Scan for the cell matching the given text and deliver its [x, y] coordinate at center. 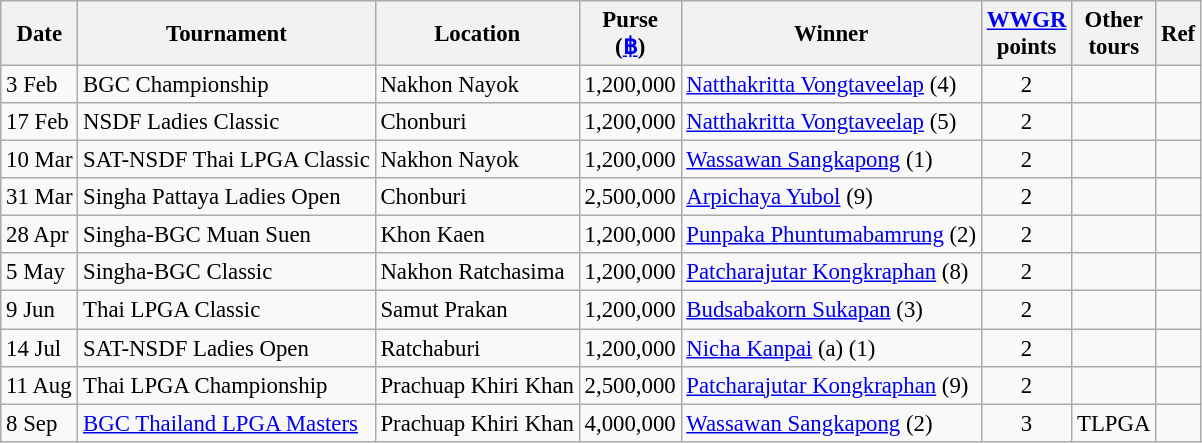
14 Jul [40, 348]
11 Aug [40, 385]
Budsabakorn Sukapan (3) [831, 310]
Wassawan Sangkapong (1) [831, 160]
WWGRpoints [1026, 34]
Samut Prakan [477, 310]
3 Feb [40, 85]
17 Feb [40, 122]
Singha Pattaya Ladies Open [226, 197]
31 Mar [40, 197]
Purse(฿) [630, 34]
9 Jun [40, 310]
SAT-NSDF Thai LPGA Classic [226, 160]
Singha-BGC Classic [226, 273]
Nakhon Ratchasima [477, 273]
Thai LPGA Championship [226, 385]
3 [1026, 423]
TLPGA [1114, 423]
Date [40, 34]
Punpaka Phuntumabamrung (2) [831, 235]
NSDF Ladies Classic [226, 122]
Singha-BGC Muan Suen [226, 235]
Nicha Kanpai (a) (1) [831, 348]
8 Sep [40, 423]
BGC Championship [226, 85]
Winner [831, 34]
Natthakritta Vongtaveelap (4) [831, 85]
4,000,000 [630, 423]
Wassawan Sangkapong (2) [831, 423]
Tournament [226, 34]
Khon Kaen [477, 235]
Othertours [1114, 34]
SAT-NSDF Ladies Open [226, 348]
Patcharajutar Kongkraphan (8) [831, 273]
Thai LPGA Classic [226, 310]
10 Mar [40, 160]
BGC Thailand LPGA Masters [226, 423]
28 Apr [40, 235]
Ratchaburi [477, 348]
Natthakritta Vongtaveelap (5) [831, 122]
Location [477, 34]
Patcharajutar Kongkraphan (9) [831, 385]
Ref [1178, 34]
5 May [40, 273]
Arpichaya Yubol (9) [831, 197]
